Extract the [x, y] coordinate from the center of the cell holding the provided text.  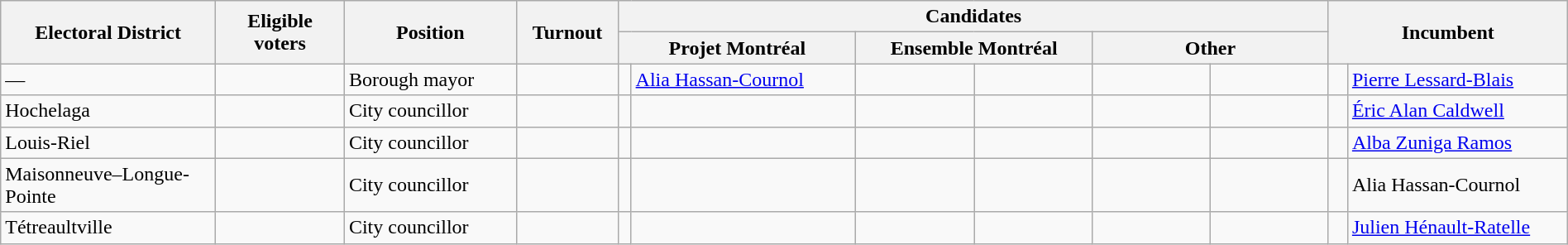
Pierre Lessard-Blais [1457, 79]
Turnout [567, 32]
Incumbent [1447, 32]
Other [1211, 48]
Éric Alan Caldwell [1457, 111]
Borough mayor [430, 79]
Hochelaga [108, 111]
Ensemble Montréal [974, 48]
Eligible voters [280, 32]
Candidates [973, 17]
Position [430, 32]
Maisonneuve–Longue-Pointe [108, 185]
Electoral District [108, 32]
Projet Montréal [738, 48]
Alba Zuniga Ramos [1457, 142]
Tétreaultville [108, 228]
Louis-Riel [108, 142]
Julien Hénault-Ratelle [1457, 228]
— [108, 79]
